From the cell containing the given text, extract its center point as [X, Y] coordinate. 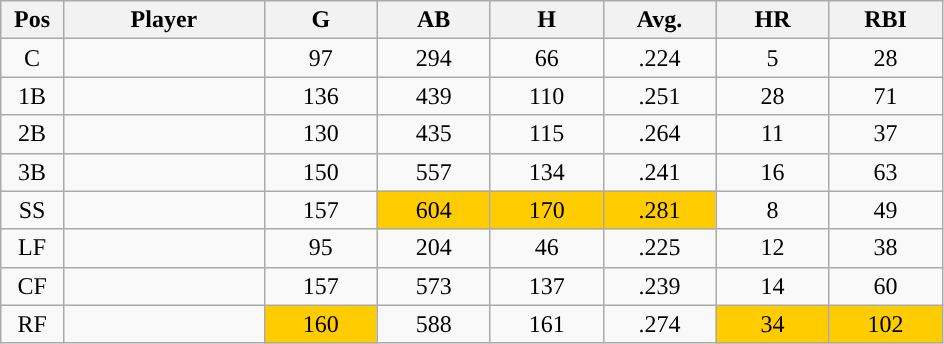
60 [886, 286]
95 [320, 248]
161 [546, 324]
435 [434, 134]
.274 [660, 324]
LF [32, 248]
.264 [660, 134]
.224 [660, 58]
AB [434, 20]
H [546, 20]
137 [546, 286]
34 [772, 324]
11 [772, 134]
.251 [660, 96]
12 [772, 248]
38 [886, 248]
588 [434, 324]
.241 [660, 172]
134 [546, 172]
RF [32, 324]
604 [434, 210]
160 [320, 324]
Avg. [660, 20]
46 [546, 248]
150 [320, 172]
170 [546, 210]
Pos [32, 20]
71 [886, 96]
G [320, 20]
49 [886, 210]
115 [546, 134]
102 [886, 324]
1B [32, 96]
573 [434, 286]
110 [546, 96]
294 [434, 58]
HR [772, 20]
8 [772, 210]
16 [772, 172]
Player [164, 20]
.281 [660, 210]
5 [772, 58]
CF [32, 286]
439 [434, 96]
.239 [660, 286]
557 [434, 172]
14 [772, 286]
C [32, 58]
63 [886, 172]
130 [320, 134]
66 [546, 58]
.225 [660, 248]
136 [320, 96]
2B [32, 134]
37 [886, 134]
97 [320, 58]
3B [32, 172]
204 [434, 248]
RBI [886, 20]
SS [32, 210]
